Return (x, y) of the center of cell containing provided text 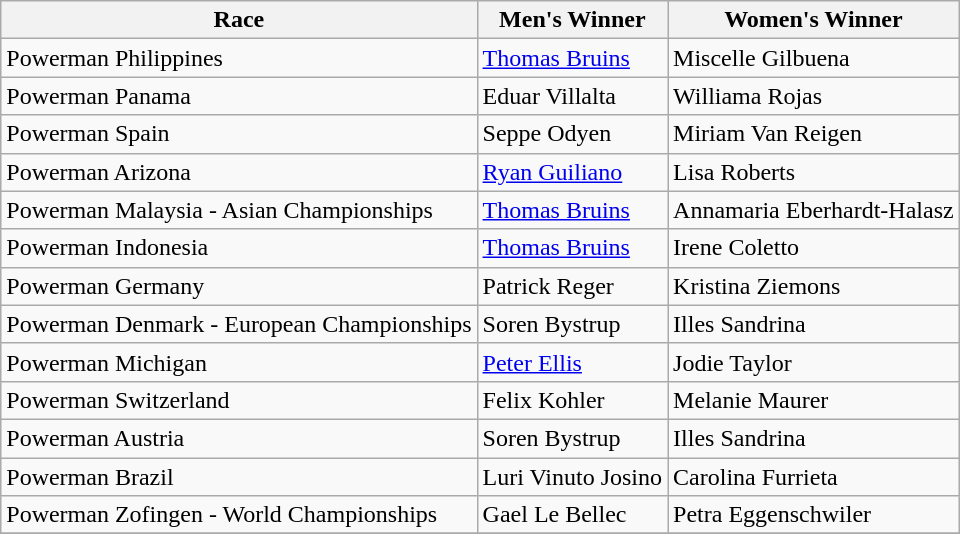
Patrick Reger (572, 286)
Powerman Switzerland (239, 400)
Lisa Roberts (814, 172)
Powerman Philippines (239, 58)
Powerman Brazil (239, 477)
Powerman Arizona (239, 172)
Powerman Malaysia - Asian Championships (239, 210)
Annamaria Eberhardt-Halasz (814, 210)
Miscelle Gilbuena (814, 58)
Melanie Maurer (814, 400)
Peter Ellis (572, 362)
Petra Eggenschwiler (814, 515)
Eduar Villalta (572, 96)
Women's Winner (814, 20)
Luri Vinuto Josino (572, 477)
Felix Kohler (572, 400)
Miriam Van Reigen (814, 134)
Powerman Germany (239, 286)
Powerman Zofingen - World Championships (239, 515)
Powerman Michigan (239, 362)
Kristina Ziemons (814, 286)
Men's Winner (572, 20)
Powerman Spain (239, 134)
Carolina Furrieta (814, 477)
Powerman Denmark - European Championships (239, 324)
Williama Rojas (814, 96)
Powerman Panama (239, 96)
Irene Coletto (814, 248)
Ryan Guiliano (572, 172)
Powerman Austria (239, 438)
Gael Le Bellec (572, 515)
Powerman Indonesia (239, 248)
Jodie Taylor (814, 362)
Race (239, 20)
Seppe Odyen (572, 134)
